Provide the [x, y] coordinate of the cell's center where the given text is located.  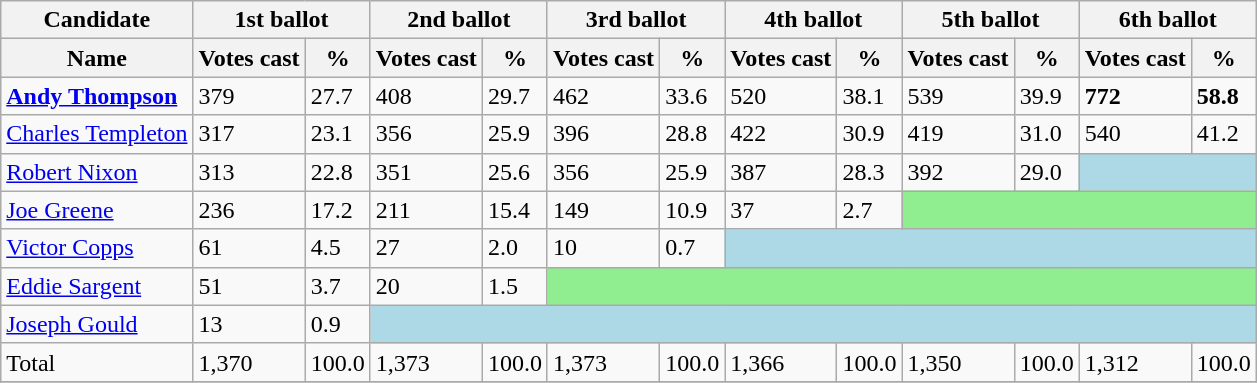
22.8 [338, 172]
2.7 [870, 210]
29.7 [514, 96]
408 [426, 96]
3rd ballot [636, 20]
462 [603, 96]
4.5 [338, 248]
313 [249, 172]
39.9 [1046, 96]
540 [1135, 134]
387 [781, 172]
Total [97, 362]
2nd ballot [458, 20]
236 [249, 210]
Victor Copps [97, 248]
520 [781, 96]
1st ballot [282, 20]
Joseph Gould [97, 324]
419 [958, 134]
3.7 [338, 286]
Candidate [97, 20]
10 [603, 248]
29.0 [1046, 172]
15.4 [514, 210]
20 [426, 286]
149 [603, 210]
25.6 [514, 172]
317 [249, 134]
539 [958, 96]
351 [426, 172]
23.1 [338, 134]
Charles Templeton [97, 134]
Robert Nixon [97, 172]
10.9 [692, 210]
0.9 [338, 324]
Name [97, 58]
Eddie Sargent [97, 286]
5th ballot [990, 20]
422 [781, 134]
211 [426, 210]
28.8 [692, 134]
772 [1135, 96]
1.5 [514, 286]
41.2 [1224, 134]
6th ballot [1168, 20]
0.7 [692, 248]
392 [958, 172]
1,312 [1135, 362]
1,366 [781, 362]
61 [249, 248]
27.7 [338, 96]
1,350 [958, 362]
4th ballot [814, 20]
396 [603, 134]
37 [781, 210]
58.8 [1224, 96]
2.0 [514, 248]
17.2 [338, 210]
379 [249, 96]
13 [249, 324]
1,370 [249, 362]
31.0 [1046, 134]
38.1 [870, 96]
Andy Thompson [97, 96]
Joe Greene [97, 210]
30.9 [870, 134]
51 [249, 286]
28.3 [870, 172]
27 [426, 248]
33.6 [692, 96]
